Extract the [x, y] coordinate from the center of the cell holding the provided text.  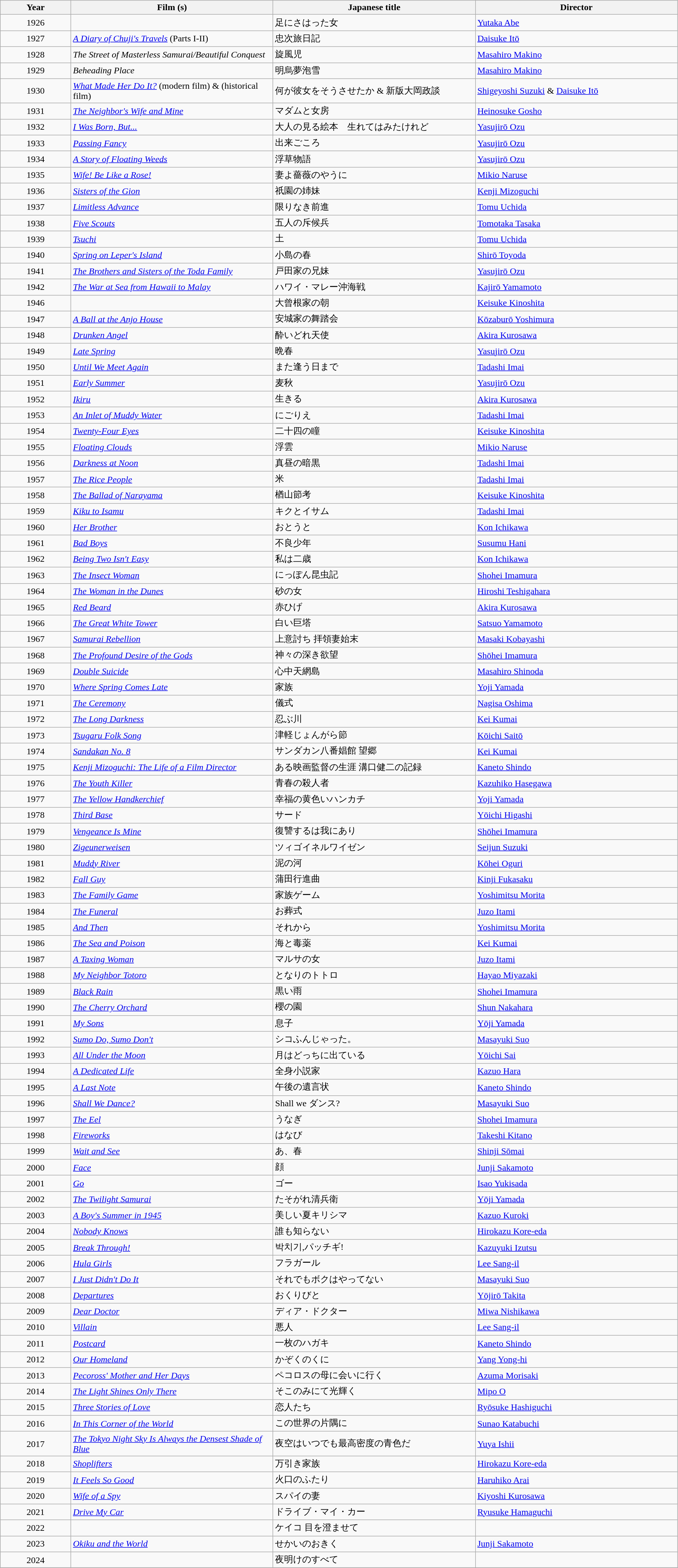
マルサの女 [374, 960]
Beheading Place [172, 71]
Kazuo Hara [576, 1072]
1977 [36, 799]
Daisuke Itō [576, 38]
Our Homeland [172, 1360]
1935 [36, 175]
2003 [36, 1215]
ゴー [374, 1184]
にごりえ [374, 415]
2006 [36, 1263]
Tsuchi [172, 239]
1967 [36, 639]
Being Two Isn't Easy [172, 560]
1990 [36, 1008]
1994 [36, 1072]
1989 [36, 991]
あ、春 [374, 1151]
2013 [36, 1375]
スパイの妻 [374, 1496]
2011 [36, 1343]
2015 [36, 1408]
2004 [36, 1232]
The Neighbor's Wife and Mine [172, 111]
1988 [36, 975]
The Brothers and Sisters of the Toda Family [172, 271]
Japanese title [374, 8]
Yutaka Abe [576, 23]
The Cherry Orchard [172, 1008]
1975 [36, 767]
1973 [36, 735]
海と毒薬 [374, 943]
櫻の園 [374, 1008]
1929 [36, 71]
The Long Darkness [172, 720]
顔 [374, 1167]
お葬式 [374, 911]
Passing Fancy [172, 143]
Miwa Nishikawa [576, 1312]
All Under the Moon [172, 1055]
1996 [36, 1103]
2005 [36, 1248]
What Made Her Do It? (modern film) & (historical film) [172, 91]
Satsuo Yamamoto [576, 623]
白い巨塔 [374, 623]
何が彼女をそうさせたか & 新版大岡政談 [374, 91]
Drunken Angel [172, 335]
心中天網島 [374, 672]
1932 [36, 127]
明烏夢泡雪 [374, 71]
Azuma Morisaki [576, 1375]
酔いどれ天使 [374, 335]
1972 [36, 720]
幸福の黄色いハンカチ [374, 799]
出来ごころ [374, 143]
Third Base [172, 815]
1980 [36, 848]
1927 [36, 38]
蒲田行進曲 [374, 879]
2008 [36, 1296]
A Story of Floating Weeds [172, 159]
Seijun Suzuki [576, 848]
Takeshi Kitano [576, 1136]
1941 [36, 271]
Sandakan No. 8 [172, 751]
Villain [172, 1327]
大人の見る絵本 生れてはみたけれど [374, 127]
1970 [36, 687]
黒い雨 [374, 991]
2007 [36, 1279]
1959 [36, 511]
Until We Meet Again [172, 367]
にっぽん昆虫記 [374, 575]
また逢う日まで [374, 367]
Spring on Leper's Island [172, 255]
1962 [36, 560]
足にさはった女 [374, 23]
Nobody Knows [172, 1232]
2023 [36, 1544]
1998 [36, 1136]
Masaki Kobayashi [576, 639]
Bad Boys [172, 543]
1938 [36, 223]
儀式 [374, 703]
恋人たち [374, 1408]
I Just Didn't Do It [172, 1279]
1978 [36, 815]
Kazuhiko Hasegawa [576, 784]
Sunao Katabuchi [576, 1424]
大曾根家の朝 [374, 303]
Wait and See [172, 1151]
2002 [36, 1200]
Heinosuke Gosho [576, 111]
Ikiru [172, 399]
美しい夏キリシマ [374, 1215]
フラガール [374, 1263]
Kōhei Oguri [576, 863]
土 [374, 239]
Mipo O [576, 1391]
この世界の片隅に [374, 1424]
2019 [36, 1480]
万引き家族 [374, 1464]
息子 [374, 1024]
家族ゲーム [374, 896]
Yōichi Higashi [576, 815]
おとうと [374, 527]
Break Through! [172, 1248]
A Diary of Chuji's Travels (Parts I-II) [172, 38]
Shall we ダンス? [374, 1103]
1931 [36, 111]
限りなき前進 [374, 208]
サード [374, 815]
Go [172, 1184]
Kiku to Isamu [172, 511]
安城家の舞踏会 [374, 319]
泥の河 [374, 863]
1997 [36, 1120]
Floating Clouds [172, 447]
1968 [36, 655]
A Last Note [172, 1087]
全身小説家 [374, 1072]
In This Corner of the World [172, 1424]
It Feels So Good [172, 1480]
浮草物語 [374, 159]
キクとイサム [374, 511]
Kōichi Saitō [576, 735]
1960 [36, 527]
Fireworks [172, 1136]
1979 [36, 831]
2009 [36, 1312]
Kenji Mizoguchi [576, 191]
Yang Yong-hi [576, 1360]
Late Spring [172, 351]
生きる [374, 399]
1952 [36, 399]
Director [576, 8]
1955 [36, 447]
Muddy River [172, 863]
五人の斥候兵 [374, 223]
My Neighbor Totoro [172, 975]
Kazuyuki Izutsu [576, 1248]
誰も知らない [374, 1232]
Shall We Dance? [172, 1103]
上意討ち 拝領妻始末 [374, 639]
Drive My Car [172, 1512]
Vengeance Is Mine [172, 831]
2024 [36, 1560]
Samurai Rebellion [172, 639]
うなぎ [374, 1120]
1940 [36, 255]
私は二歳 [374, 560]
マダムと女房 [374, 111]
Wife of a Spy [172, 1496]
Wife! Be Like a Rose! [172, 175]
1930 [36, 91]
かぞくのくに [374, 1360]
Year [36, 8]
Red Beard [172, 608]
1936 [36, 191]
Ryōsuke Hashiguchi [576, 1408]
それから [374, 927]
旋風児 [374, 55]
2001 [36, 1184]
The Yellow Handkerchief [172, 799]
妻よ薔薇のやうに [374, 175]
The Eel [172, 1120]
1965 [36, 608]
Shoplifters [172, 1464]
Kajirō Yamamoto [576, 287]
1961 [36, 543]
1982 [36, 879]
1933 [36, 143]
Dear Doctor [172, 1312]
Nagisa Oshima [576, 703]
1934 [36, 159]
祇園の姉妹 [374, 191]
The Great White Tower [172, 623]
不良少年 [374, 543]
夜空はいつでも最高密度の青色だ [374, 1444]
それでもボクはやってない [374, 1279]
Her Brother [172, 527]
The Tokyo Night Sky Is Always the Densest Shade of Blue [172, 1444]
Shigeyoshi Suzuki & Daisuke Itō [576, 91]
砂の女 [374, 591]
夜明けのすべて [374, 1560]
The Rice People [172, 479]
赤ひげ [374, 608]
Shinji Sōmai [576, 1151]
Kiyoshi Kurosawa [576, 1496]
1985 [36, 927]
1987 [36, 960]
1966 [36, 623]
米 [374, 479]
1953 [36, 415]
2010 [36, 1327]
Fall Guy [172, 879]
Sisters of the Gion [172, 191]
My Sons [172, 1024]
戸田家の兄妹 [374, 271]
Five Scouts [172, 223]
小島の春 [374, 255]
シコふんじゃった。 [374, 1039]
Hiroshi Teshigahara [576, 591]
Twenty-Four Eyes [172, 431]
Hula Girls [172, 1263]
2012 [36, 1360]
Yōjirō Takita [576, 1296]
Three Stories of Love [172, 1408]
Shun Nakahara [576, 1008]
真昼の暗黒 [374, 463]
Yōichi Sai [576, 1055]
神々の深き欲望 [374, 655]
月はどっちに出ている [374, 1055]
Face [172, 1167]
二十四の瞳 [374, 431]
1958 [36, 496]
1976 [36, 784]
A Dedicated Life [172, 1072]
2000 [36, 1167]
1995 [36, 1087]
ハワイ・マレー沖海戦 [374, 287]
Kōzaburō Yoshimura [576, 319]
Black Rain [172, 991]
1946 [36, 303]
2017 [36, 1444]
Kinji Fukasaku [576, 879]
The Street of Masterless Samurai/Beautiful Conquest [172, 55]
Postcard [172, 1343]
晩春 [374, 351]
1947 [36, 319]
Hayao Miyazaki [576, 975]
A Boy's Summer in 1945 [172, 1215]
ある映画監督の生涯 溝口健二の記録 [374, 767]
1983 [36, 896]
たそがれ清兵衛 [374, 1200]
An Inlet of Muddy Water [172, 415]
Zigeunerweisen [172, 848]
Kazuo Kuroki [576, 1215]
Isao Yukisada [576, 1184]
家族 [374, 687]
1991 [36, 1024]
おくりびと [374, 1296]
The Youth Killer [172, 784]
1951 [36, 384]
悪人 [374, 1327]
1957 [36, 479]
2020 [36, 1496]
1964 [36, 591]
2022 [36, 1528]
1993 [36, 1055]
Departures [172, 1296]
I Was Born, But... [172, 127]
1963 [36, 575]
The War at Sea from Hawaii to Malay [172, 287]
Ryusuke Hamaguchi [576, 1512]
2016 [36, 1424]
1939 [36, 239]
Kenji Mizoguchi: The Life of a Film Director [172, 767]
2018 [36, 1464]
はなび [374, 1136]
A Ball at the Anjo House [172, 319]
1971 [36, 703]
サンダカン八番娼館 望郷 [374, 751]
A Taxing Woman [172, 960]
Shirō Toyoda [576, 255]
1948 [36, 335]
1950 [36, 367]
Double Suicide [172, 672]
火口のふたり [374, 1480]
そこのみにて光輝く [374, 1391]
1954 [36, 431]
The Woman in the Dunes [172, 591]
The Family Game [172, 896]
Film (s) [172, 8]
1974 [36, 751]
Where Spring Comes Late [172, 687]
The Twilight Samurai [172, 1200]
麦秋 [374, 384]
1992 [36, 1039]
1986 [36, 943]
Darkness at Noon [172, 463]
Yuya Ishii [576, 1444]
せかいのおきく [374, 1544]
Susumu Hani [576, 543]
ドライブ・マイ・カー [374, 1512]
2014 [36, 1391]
浮雲 [374, 447]
The Insect Woman [172, 575]
2021 [36, 1512]
Limitless Advance [172, 208]
ケイコ 目を澄ませて [374, 1528]
The Profound Desire of the Gods [172, 655]
1937 [36, 208]
1928 [36, 55]
The Sea and Poison [172, 943]
忠次旅日記 [374, 38]
Tsugaru Folk Song [172, 735]
The Light Shines Only There [172, 1391]
1981 [36, 863]
1984 [36, 911]
1969 [36, 672]
The Funeral [172, 911]
1999 [36, 1151]
Masahiro Shinoda [576, 672]
Early Summer [172, 384]
The Ceremony [172, 703]
楢山節考 [374, 496]
ディア・ドクター [374, 1312]
青春の殺人者 [374, 784]
忍ぶ川 [374, 720]
Okiku and the World [172, 1544]
Haruhiko Arai [576, 1480]
となりのトトロ [374, 975]
1942 [36, 287]
The Ballad of Narayama [172, 496]
復讐するは我にあり [374, 831]
Sumo Do, Sumo Don't [172, 1039]
박치기,パッチギ! [374, 1248]
And Then [172, 927]
一枚のハガキ [374, 1343]
ペコロスの母に会いに行く [374, 1375]
ツィゴイネルワイゼン [374, 848]
午後の遺言状 [374, 1087]
1949 [36, 351]
津軽じょんがら節 [374, 735]
Pecoross' Mother and Her Days [172, 1375]
1956 [36, 463]
Tomotaka Tasaka [576, 223]
1926 [36, 23]
